Return [X, Y] of the center of cell containing provided text 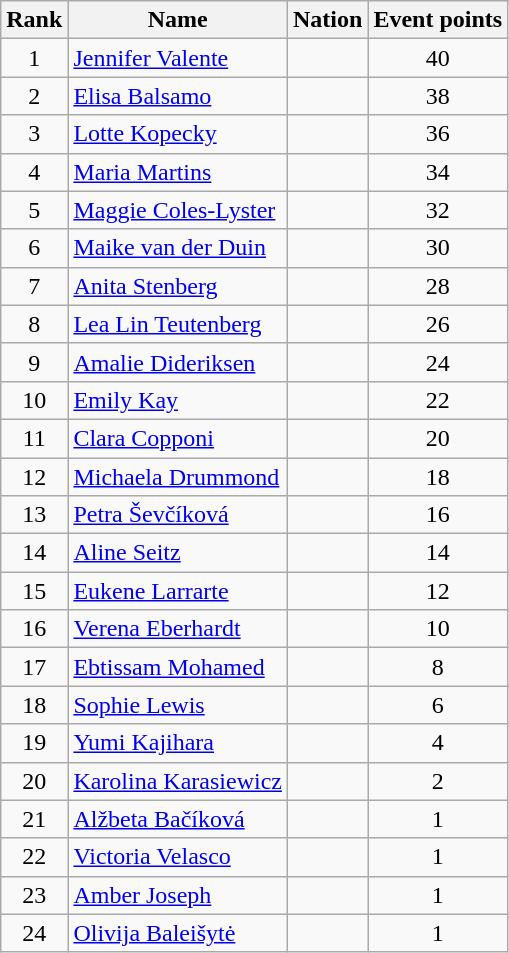
Maike van der Duin [178, 248]
17 [34, 667]
Event points [438, 20]
Karolina Karasiewicz [178, 781]
Alžbeta Bačíková [178, 819]
11 [34, 438]
38 [438, 96]
13 [34, 515]
36 [438, 134]
34 [438, 172]
Jennifer Valente [178, 58]
Michaela Drummond [178, 477]
26 [438, 324]
9 [34, 362]
28 [438, 286]
30 [438, 248]
Petra Ševčíková [178, 515]
40 [438, 58]
23 [34, 895]
32 [438, 210]
Yumi Kajihara [178, 743]
15 [34, 591]
Nation [327, 20]
21 [34, 819]
Name [178, 20]
Aline Seitz [178, 553]
Lea Lin Teutenberg [178, 324]
Victoria Velasco [178, 857]
3 [34, 134]
Rank [34, 20]
Amber Joseph [178, 895]
Verena Eberhardt [178, 629]
Maggie Coles-Lyster [178, 210]
5 [34, 210]
Lotte Kopecky [178, 134]
19 [34, 743]
Eukene Larrarte [178, 591]
Maria Martins [178, 172]
Ebtissam Mohamed [178, 667]
Olivija Baleišytė [178, 933]
Clara Copponi [178, 438]
Emily Kay [178, 400]
Amalie Dideriksen [178, 362]
Anita Stenberg [178, 286]
Sophie Lewis [178, 705]
7 [34, 286]
Elisa Balsamo [178, 96]
